Detect which cell encompasses the target text, then output its (X, Y) center coordinate. 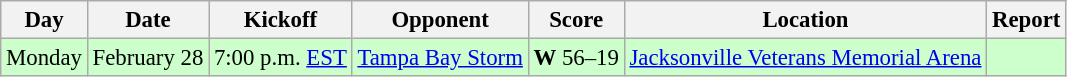
Opponent (440, 20)
Date (148, 20)
Report (1026, 20)
Score (576, 20)
February 28 (148, 58)
W 56–19 (576, 58)
Tampa Bay Storm (440, 58)
Jacksonville Veterans Memorial Arena (806, 58)
Location (806, 20)
7:00 p.m. EST (281, 58)
Kickoff (281, 20)
Monday (44, 58)
Day (44, 20)
